Provide the [x, y] coordinate of the cell's center where the given text is located.  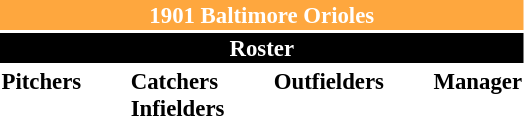
Roster [262, 48]
1901 Baltimore Orioles [262, 15]
